From the cell containing the given text, extract its center point as [x, y] coordinate. 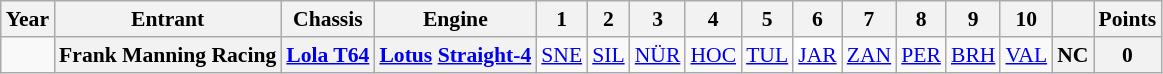
Points [1128, 19]
7 [869, 19]
JAR [818, 55]
10 [1026, 19]
2 [608, 19]
NÜR [658, 55]
Engine [455, 19]
9 [974, 19]
Frank Manning Racing [168, 55]
TUL [767, 55]
Entrant [168, 19]
3 [658, 19]
VAL [1026, 55]
6 [818, 19]
5 [767, 19]
HOC [713, 55]
4 [713, 19]
BRH [974, 55]
Lotus Straight-4 [455, 55]
SIL [608, 55]
0 [1128, 55]
PER [921, 55]
SNE [562, 55]
8 [921, 19]
Lola T64 [328, 55]
1 [562, 19]
Chassis [328, 19]
Year [28, 19]
NC [1072, 55]
ZAN [869, 55]
